Extract the (X, Y) coordinate from the center of the cell holding the provided text.  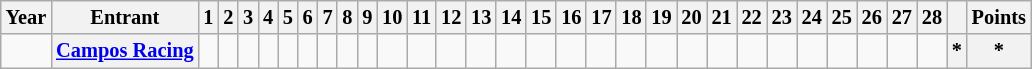
18 (631, 17)
8 (347, 17)
24 (812, 17)
23 (782, 17)
27 (902, 17)
14 (511, 17)
26 (872, 17)
25 (842, 17)
22 (752, 17)
16 (571, 17)
21 (722, 17)
9 (367, 17)
10 (392, 17)
15 (541, 17)
Entrant (124, 17)
Points (999, 17)
28 (932, 17)
13 (481, 17)
7 (328, 17)
Year (26, 17)
17 (601, 17)
12 (451, 17)
6 (308, 17)
11 (422, 17)
3 (248, 17)
Campos Racing (124, 51)
5 (288, 17)
4 (268, 17)
20 (691, 17)
1 (208, 17)
2 (228, 17)
19 (661, 17)
